Search for the cell housing the specified text and yield its (x, y) center coordinate. 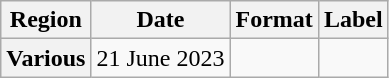
Label (353, 20)
21 June 2023 (160, 58)
Region (46, 20)
Various (46, 58)
Format (274, 20)
Date (160, 20)
